Output the [X, Y] coordinate of the center of the cell containing the given text.  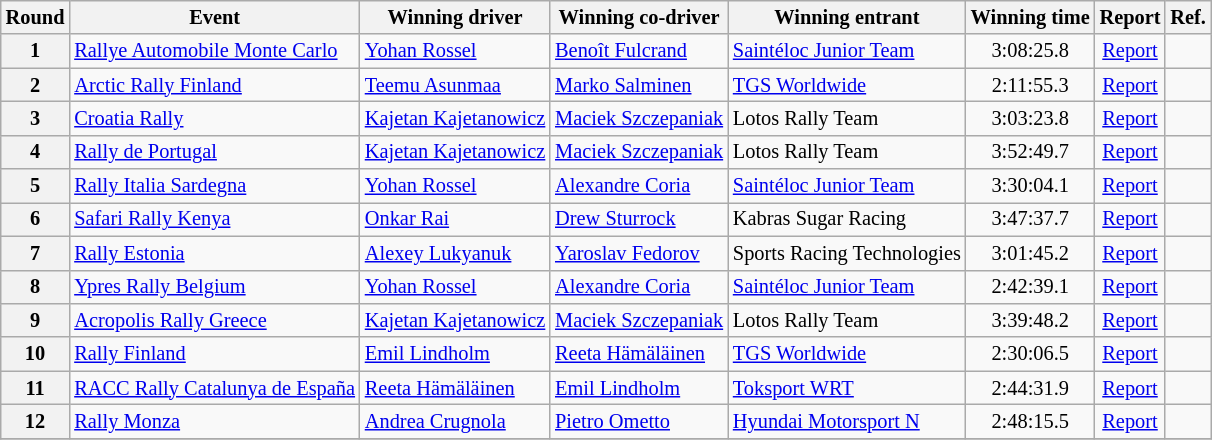
3 [36, 118]
1 [36, 51]
Ref. [1188, 17]
4 [36, 152]
Rally Monza [214, 421]
Rallye Automobile Monte Carlo [214, 51]
8 [36, 287]
3:47:37.7 [1030, 219]
Winning time [1030, 17]
Acropolis Rally Greece [214, 320]
Benoît Fulcrand [639, 51]
Event [214, 17]
Hyundai Motorsport N [847, 421]
10 [36, 354]
Kabras Sugar Racing [847, 219]
2:42:39.1 [1030, 287]
3:03:23.8 [1030, 118]
Drew Sturrock [639, 219]
3:01:45.2 [1030, 253]
Pietro Ometto [639, 421]
Sports Racing Technologies [847, 253]
Yaroslav Fedorov [639, 253]
Croatia Rally [214, 118]
7 [36, 253]
2:11:55.3 [1030, 85]
Onkar Rai [455, 219]
3:39:48.2 [1030, 320]
Winning driver [455, 17]
Rally Finland [214, 354]
2:30:06.5 [1030, 354]
2 [36, 85]
Winning co-driver [639, 17]
3:08:25.8 [1030, 51]
Ypres Rally Belgium [214, 287]
Rally de Portugal [214, 152]
Marko Salminen [639, 85]
Teemu Asunmaa [455, 85]
Winning entrant [847, 17]
Rally Italia Sardegna [214, 186]
2:48:15.5 [1030, 421]
Toksport WRT [847, 388]
Alexey Lukyanuk [455, 253]
Arctic Rally Finland [214, 85]
11 [36, 388]
3:30:04.1 [1030, 186]
2:44:31.9 [1030, 388]
5 [36, 186]
12 [36, 421]
6 [36, 219]
RACC Rally Catalunya de España [214, 388]
9 [36, 320]
Andrea Crugnola [455, 421]
Safari Rally Kenya [214, 219]
Rally Estonia [214, 253]
3:52:49.7 [1030, 152]
Round [36, 17]
